Locate the cell with the specified text and output its [X, Y] center coordinate. 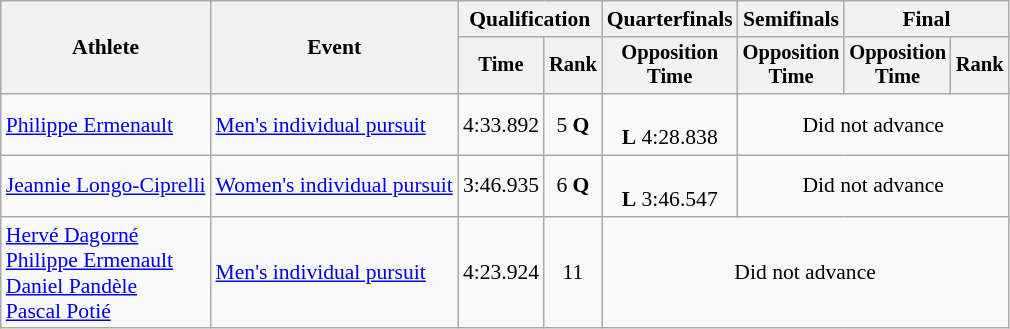
Jeannie Longo-Ciprelli [106, 186]
Event [334, 48]
L 3:46.547 [670, 186]
5 Q [573, 124]
4:33.892 [501, 124]
Athlete [106, 48]
6 Q [573, 186]
Quarterfinals [670, 19]
Time [501, 66]
Qualification [530, 19]
Hervé DagornéPhilippe ErmenaultDaniel PandèlePascal Potié [106, 273]
3:46.935 [501, 186]
Semifinals [792, 19]
Final [926, 19]
L 4:28.838 [670, 124]
11 [573, 273]
4:23.924 [501, 273]
Women's individual pursuit [334, 186]
Philippe Ermenault [106, 124]
